Identify which cell holds the provided text, then report its [x, y] central coordinate. 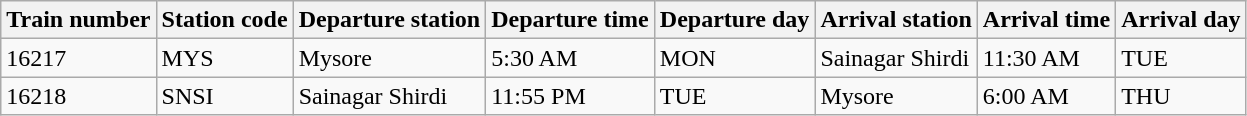
Arrival day [1181, 20]
6:00 AM [1046, 96]
5:30 AM [570, 58]
16217 [78, 58]
Train number [78, 20]
16218 [78, 96]
Departure station [390, 20]
Departure time [570, 20]
MYS [224, 58]
Arrival time [1046, 20]
MON [734, 58]
SNSI [224, 96]
Arrival station [896, 20]
THU [1181, 96]
11:55 PM [570, 96]
Departure day [734, 20]
Station code [224, 20]
11:30 AM [1046, 58]
